Return [x, y] of the center of cell containing provided text 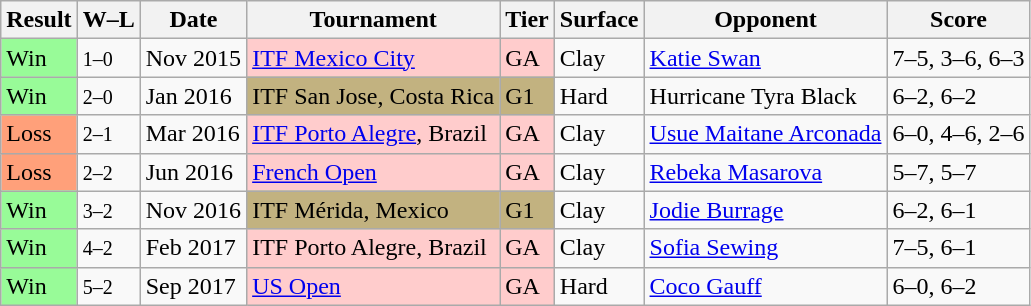
2–1 [108, 134]
ITF Mérida, Mexico [374, 210]
3–2 [108, 210]
Opponent [766, 20]
Surface [599, 20]
US Open [374, 286]
2–2 [108, 172]
Coco Gauff [766, 286]
Mar 2016 [193, 134]
Usue Maitane Arconada [766, 134]
6–0, 4–6, 2–6 [958, 134]
Sep 2017 [193, 286]
Result [39, 20]
Jodie Burrage [766, 210]
Hurricane Tyra Black [766, 96]
6–0, 6–2 [958, 286]
Nov 2015 [193, 58]
ITF Mexico City [374, 58]
Score [958, 20]
Jan 2016 [193, 96]
6–2, 6–2 [958, 96]
1–0 [108, 58]
Sofia Sewing [766, 248]
Nov 2016 [193, 210]
7–5, 3–6, 6–3 [958, 58]
Rebeka Masarova [766, 172]
Tier [528, 20]
Date [193, 20]
Katie Swan [766, 58]
French Open [374, 172]
5–7, 5–7 [958, 172]
2–0 [108, 96]
ITF San Jose, Costa Rica [374, 96]
Jun 2016 [193, 172]
6–2, 6–1 [958, 210]
4–2 [108, 248]
Feb 2017 [193, 248]
W–L [108, 20]
7–5, 6–1 [958, 248]
5–2 [108, 286]
Tournament [374, 20]
